Pinpoint the cell where the given text exists, returning its [X, Y] midpoint coordinate. 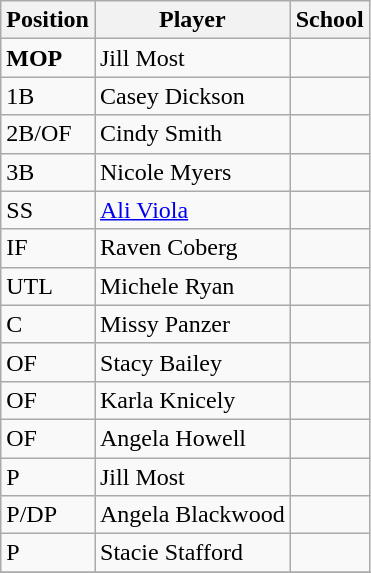
Position [48, 20]
C [48, 324]
MOP [48, 58]
Cindy Smith [192, 134]
Angela Blackwood [192, 515]
Raven Coberg [192, 248]
School [330, 20]
Missy Panzer [192, 324]
1B [48, 96]
Stacy Bailey [192, 362]
Player [192, 20]
2B/OF [48, 134]
Ali Viola [192, 210]
P/DP [48, 515]
3B [48, 172]
IF [48, 248]
Karla Knicely [192, 400]
Casey Dickson [192, 96]
Stacie Stafford [192, 553]
Michele Ryan [192, 286]
SS [48, 210]
UTL [48, 286]
Nicole Myers [192, 172]
Angela Howell [192, 438]
